Capture the cell that displays the provided text and extract its (x, y) central coordinate. 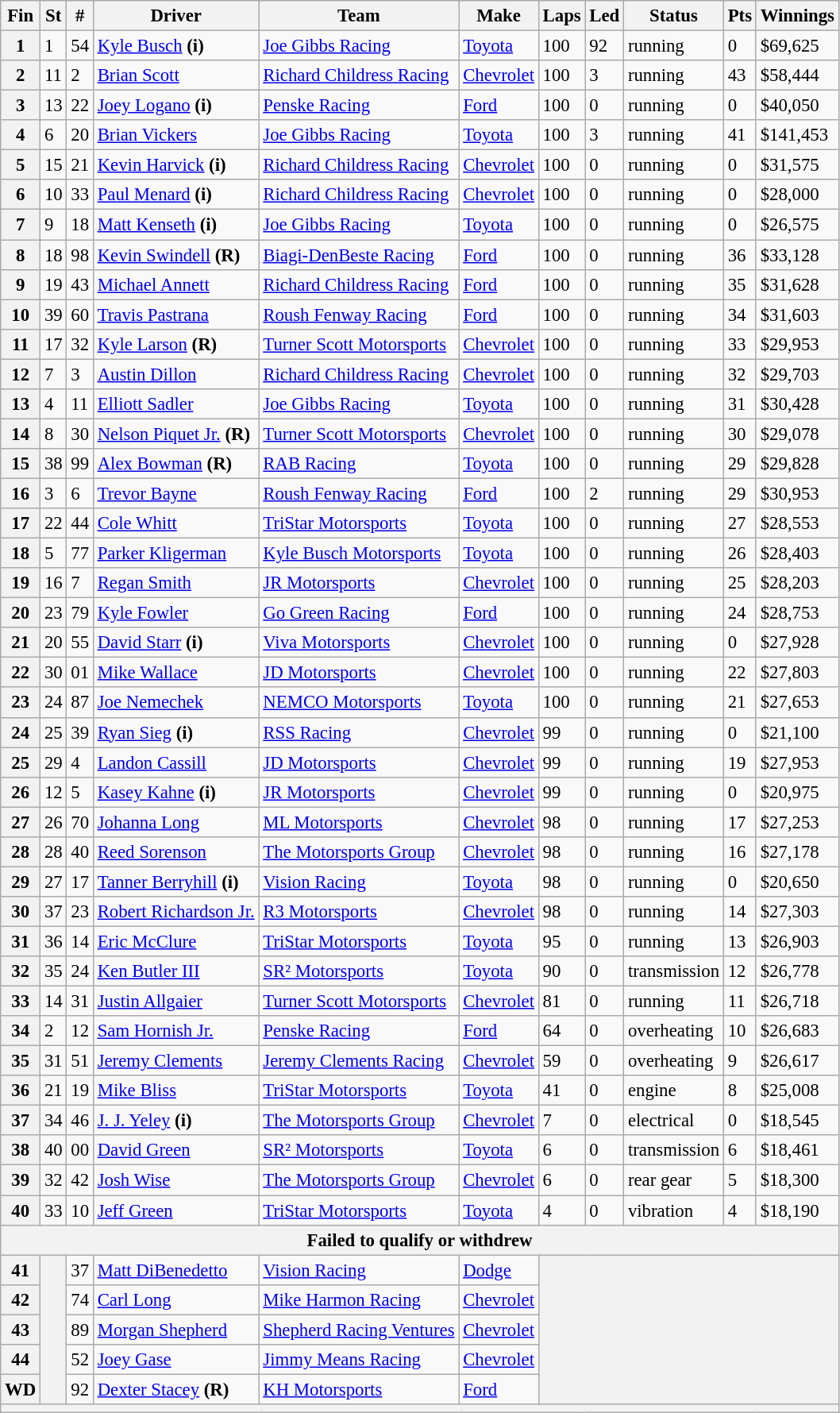
Go Green Racing (359, 613)
Austin Dillon (176, 374)
KH Motorsports (359, 1389)
Morgan Shepherd (176, 1330)
rear gear (674, 1180)
Matt DiBenedetto (176, 1270)
$21,100 (797, 732)
Pts (740, 16)
51 (79, 1061)
46 (79, 1121)
Kyle Larson (R) (176, 344)
$29,078 (797, 434)
$30,428 (797, 404)
Mike Wallace (176, 673)
$27,653 (797, 703)
Justin Allgaier (176, 1002)
Robert Richardson Jr. (176, 912)
Jimmy Means Racing (359, 1360)
Trevor Bayne (176, 493)
Michael Annett (176, 284)
70 (79, 822)
$20,975 (797, 792)
Carl Long (176, 1299)
Dodge (499, 1270)
Eric McClure (176, 941)
$29,703 (797, 374)
Brian Scott (176, 75)
54 (79, 46)
J. J. Yeley (i) (176, 1121)
$30,953 (797, 493)
Mike Harmon Racing (359, 1299)
$28,000 (797, 195)
Travis Pastrana (176, 315)
Kevin Swindell (R) (176, 255)
$18,545 (797, 1121)
Nelson Piquet Jr. (R) (176, 434)
electrical (674, 1121)
$26,575 (797, 225)
WD (21, 1389)
Landon Cassill (176, 762)
00 (79, 1151)
Laps (562, 16)
60 (79, 315)
$26,778 (797, 971)
74 (79, 1299)
Kyle Busch (i) (176, 46)
Regan Smith (176, 583)
Tanner Berryhill (i) (176, 882)
$58,444 (797, 75)
Kyle Busch Motorsports (359, 554)
Reed Sorenson (176, 852)
# (79, 16)
55 (79, 643)
$18,300 (797, 1180)
NEMCO Motorsports (359, 703)
95 (562, 941)
$31,628 (797, 284)
$18,461 (797, 1151)
$18,190 (797, 1210)
77 (79, 554)
$27,303 (797, 912)
Jeff Green (176, 1210)
64 (562, 1031)
St (54, 16)
Biagi-DenBeste Racing (359, 255)
Dexter Stacey (R) (176, 1389)
Team (359, 16)
79 (79, 613)
01 (79, 673)
$26,683 (797, 1031)
Kasey Kahne (i) (176, 792)
$28,203 (797, 583)
David Starr (i) (176, 643)
Brian Vickers (176, 135)
Cole Whitt (176, 523)
Failed to qualify or withdrew (419, 1240)
Matt Kenseth (i) (176, 225)
Mike Bliss (176, 1091)
ML Motorsports (359, 822)
Fin (21, 16)
81 (562, 1002)
$27,178 (797, 852)
$27,953 (797, 762)
87 (79, 703)
Parker Kligerman (176, 554)
89 (79, 1330)
$69,625 (797, 46)
Alex Bowman (R) (176, 464)
engine (674, 1091)
$27,803 (797, 673)
$141,453 (797, 135)
David Green (176, 1151)
$25,008 (797, 1091)
Viva Motorsports (359, 643)
Joey Gase (176, 1360)
RSS Racing (359, 732)
52 (79, 1360)
Ken Butler III (176, 971)
$29,953 (797, 344)
Jeremy Clements (176, 1061)
$33,128 (797, 255)
$27,928 (797, 643)
Led (605, 16)
Johanna Long (176, 822)
59 (562, 1061)
Jeremy Clements Racing (359, 1061)
vibration (674, 1210)
Paul Menard (i) (176, 195)
$29,828 (797, 464)
Joe Nemechek (176, 703)
$28,553 (797, 523)
$28,753 (797, 613)
RAB Racing (359, 464)
$26,903 (797, 941)
$31,575 (797, 165)
$28,403 (797, 554)
R3 Motorsports (359, 912)
Shepherd Racing Ventures (359, 1330)
$26,617 (797, 1061)
Winnings (797, 16)
90 (562, 971)
Make (499, 16)
Elliott Sadler (176, 404)
$26,718 (797, 1002)
Kyle Fowler (176, 613)
$27,253 (797, 822)
Joey Logano (i) (176, 106)
Ryan Sieg (i) (176, 732)
Status (674, 16)
Kevin Harvick (i) (176, 165)
$31,603 (797, 315)
$20,650 (797, 882)
Josh Wise (176, 1180)
Sam Hornish Jr. (176, 1031)
$40,050 (797, 106)
Driver (176, 16)
